Extract the (X, Y) coordinate from the center of the cell holding the provided text.  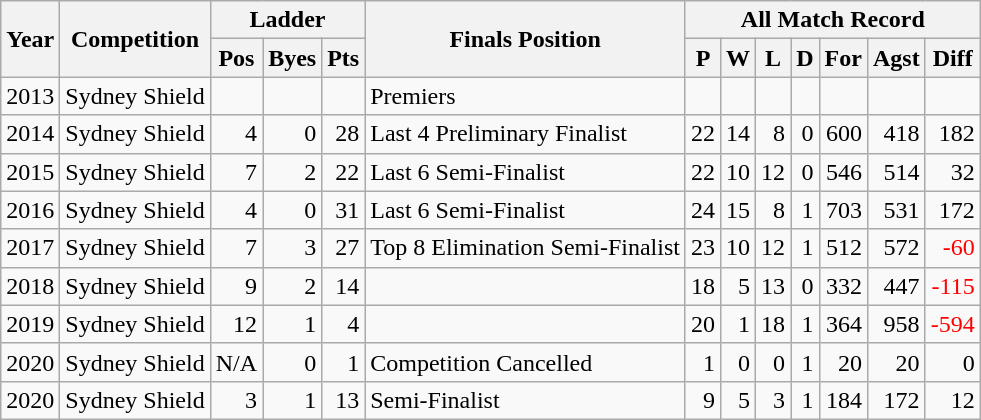
Ladder (288, 20)
15 (738, 210)
L (774, 58)
184 (843, 400)
332 (843, 286)
Competition (135, 39)
For (843, 58)
Year (30, 39)
2014 (30, 134)
28 (344, 134)
Finals Position (526, 39)
Agst (896, 58)
-594 (952, 324)
D (805, 58)
418 (896, 134)
Competition Cancelled (526, 362)
Semi-Finalist (526, 400)
-60 (952, 248)
600 (843, 134)
Last 4 Preliminary Finalist (526, 134)
531 (896, 210)
-115 (952, 286)
2019 (30, 324)
Diff (952, 58)
P (702, 58)
Premiers (526, 96)
Pos (236, 58)
447 (896, 286)
2018 (30, 286)
546 (843, 172)
Byes (292, 58)
2015 (30, 172)
703 (843, 210)
2013 (30, 96)
Top 8 Elimination Semi-Finalist (526, 248)
514 (896, 172)
182 (952, 134)
31 (344, 210)
32 (952, 172)
W (738, 58)
24 (702, 210)
All Match Record (832, 20)
23 (702, 248)
Pts (344, 58)
N/A (236, 362)
2017 (30, 248)
27 (344, 248)
512 (843, 248)
2016 (30, 210)
958 (896, 324)
572 (896, 248)
364 (843, 324)
